Provide the [x, y] coordinate of the cell's center where the given text is located.  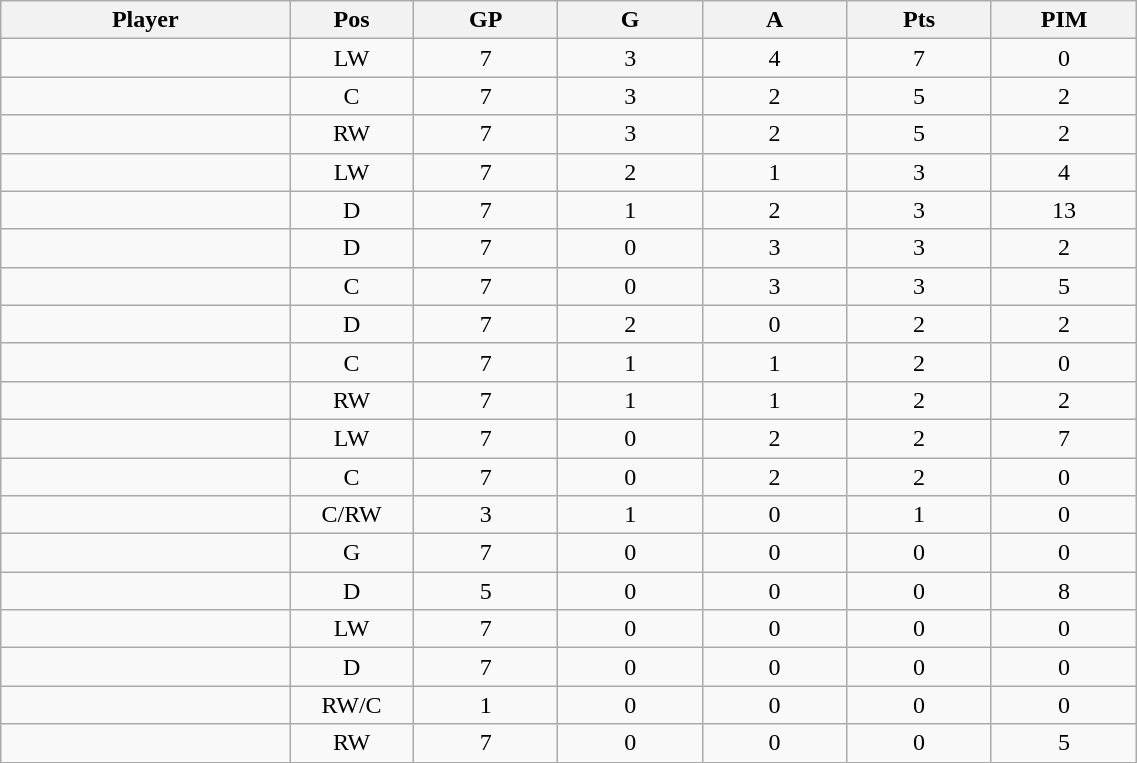
RW/C [352, 705]
A [774, 20]
Player [146, 20]
13 [1064, 210]
GP [485, 20]
PIM [1064, 20]
Pos [352, 20]
C/RW [352, 515]
Pts [919, 20]
8 [1064, 591]
